Detect which cell encompasses the target text, then output its [x, y] center coordinate. 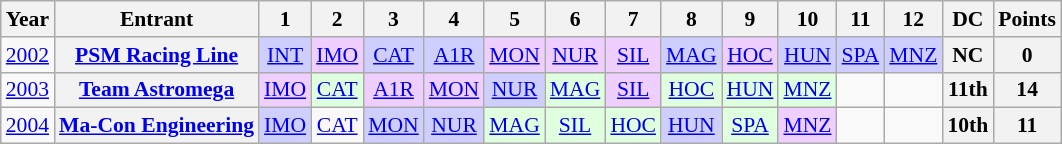
Ma-Con Engineering [156, 126]
11th [968, 90]
0 [1027, 55]
Team Astromega [156, 90]
6 [576, 19]
3 [394, 19]
DC [968, 19]
Points [1027, 19]
5 [514, 19]
PSM Racing Line [156, 55]
10th [968, 126]
14 [1027, 90]
10 [807, 19]
2003 [28, 90]
Year [28, 19]
7 [633, 19]
9 [750, 19]
2002 [28, 55]
1 [285, 19]
NC [968, 55]
2004 [28, 126]
4 [454, 19]
INT [285, 55]
8 [692, 19]
Entrant [156, 19]
12 [913, 19]
2 [337, 19]
